Return the (x, y) coordinate for the center point of the cell that contains the specified text.  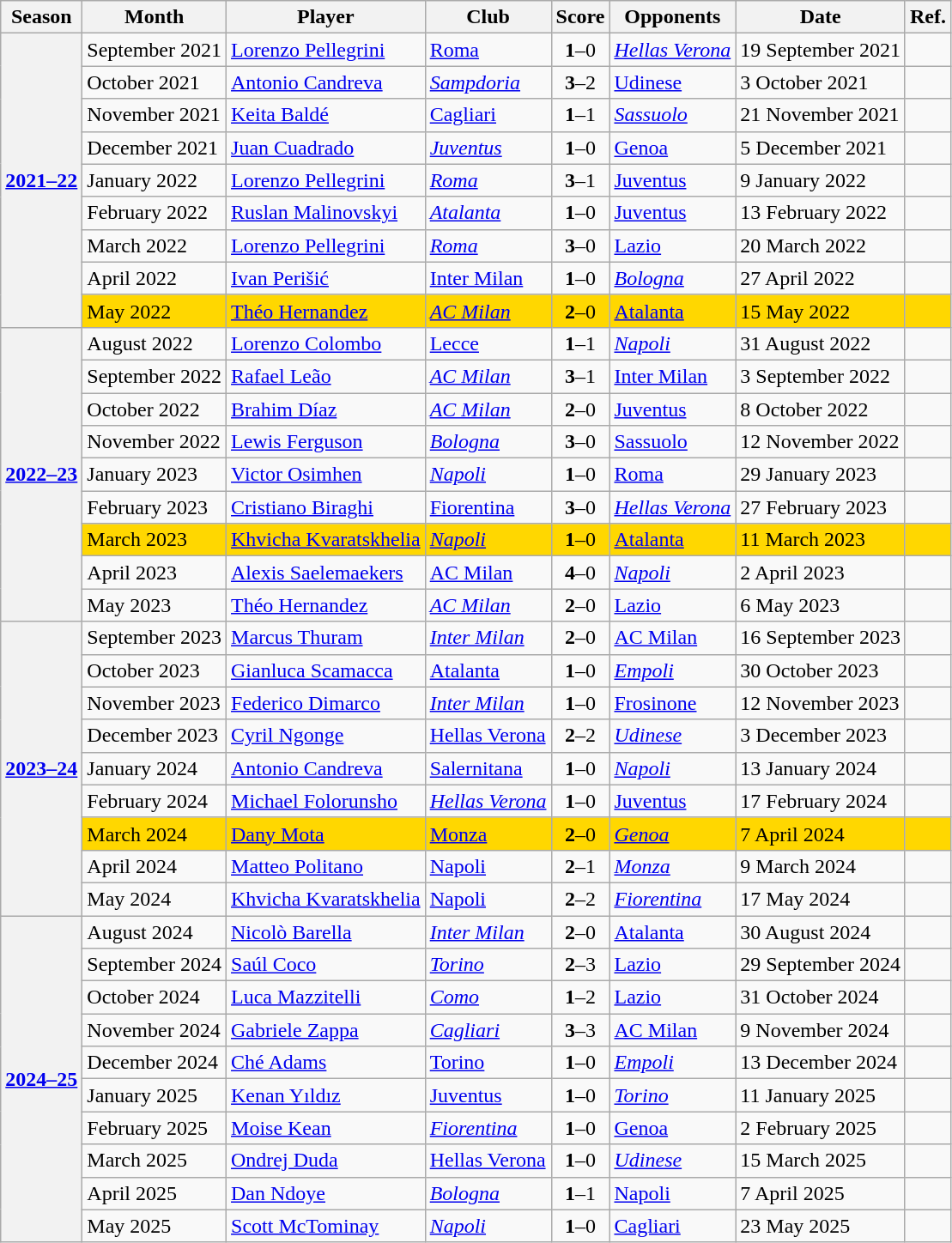
11 January 2025 (821, 1095)
Como (488, 997)
Alexis Saelemaekers (326, 573)
Cristiano Biraghi (326, 507)
January 2023 (155, 475)
Score (580, 17)
October 2024 (155, 997)
February 2023 (155, 507)
January 2025 (155, 1095)
Keita Baldé (326, 115)
7 April 2025 (821, 1193)
March 2024 (155, 834)
January 2022 (155, 180)
Frosinone (673, 703)
Dany Mota (326, 834)
Luca Mazzitelli (326, 997)
Season (41, 17)
Kenan Yıldız (326, 1095)
March 2022 (155, 246)
Moise Kean (326, 1128)
3 October 2021 (821, 82)
4–0 (580, 573)
Ref. (927, 17)
Marcus Thuram (326, 638)
3 December 2023 (821, 736)
31 October 2024 (821, 997)
Date (821, 17)
December 2024 (155, 1063)
Federico Dimarco (326, 703)
March 2025 (155, 1161)
2023–24 (41, 769)
9 March 2024 (821, 866)
Gabriele Zappa (326, 1030)
11 March 2023 (821, 540)
Brahim Díaz (326, 409)
September 2021 (155, 50)
November 2021 (155, 115)
Club (488, 17)
30 October 2023 (821, 670)
Scott McTominay (326, 1226)
2 April 2023 (821, 573)
August 2024 (155, 931)
Lewis Ferguson (326, 442)
Ché Adams (326, 1063)
12 November 2023 (821, 703)
27 February 2023 (821, 507)
17 February 2024 (821, 801)
Ruslan Malinovskyi (326, 213)
29 January 2023 (821, 475)
2021–22 (41, 180)
May 2023 (155, 605)
Michael Folorunsho (326, 801)
April 2024 (155, 866)
December 2021 (155, 148)
2 February 2025 (821, 1128)
February 2022 (155, 213)
30 August 2024 (821, 931)
15 May 2022 (821, 311)
12 November 2022 (821, 442)
9 November 2024 (821, 1030)
May 2022 (155, 311)
Ivan Perišić (326, 278)
January 2024 (155, 768)
December 2023 (155, 736)
September 2024 (155, 965)
7 April 2024 (821, 834)
October 2023 (155, 670)
September 2023 (155, 638)
April 2025 (155, 1193)
31 August 2022 (821, 343)
29 September 2024 (821, 965)
19 September 2021 (821, 50)
9 January 2022 (821, 180)
2–1 (580, 866)
November 2022 (155, 442)
1–2 (580, 997)
Ondrej Duda (326, 1161)
Lorenzo Colombo (326, 343)
Juan Cuadrado (326, 148)
5 December 2021 (821, 148)
13 December 2024 (821, 1063)
Rafael Leão (326, 376)
23 May 2025 (821, 1226)
March 2023 (155, 540)
27 April 2022 (821, 278)
Salernitana (488, 768)
Cyril Ngonge (326, 736)
20 March 2022 (821, 246)
3–3 (580, 1030)
Lecce (488, 343)
2024–25 (41, 1078)
Opponents (673, 17)
October 2022 (155, 409)
6 May 2023 (821, 605)
15 March 2025 (821, 1161)
April 2023 (155, 573)
September 2022 (155, 376)
8 October 2022 (821, 409)
May 2025 (155, 1226)
3 September 2022 (821, 376)
2022–23 (41, 474)
Nicolò Barella (326, 931)
13 January 2024 (821, 768)
October 2021 (155, 82)
Gianluca Scamacca (326, 670)
13 February 2022 (821, 213)
February 2025 (155, 1128)
Matteo Politano (326, 866)
Saúl Coco (326, 965)
16 September 2023 (821, 638)
Month (155, 17)
2–3 (580, 965)
Player (326, 17)
February 2024 (155, 801)
Sampdoria (488, 82)
Victor Osimhen (326, 475)
August 2022 (155, 343)
November 2023 (155, 703)
3–2 (580, 82)
May 2024 (155, 899)
17 May 2024 (821, 899)
Dan Ndoye (326, 1193)
21 November 2021 (821, 115)
April 2022 (155, 278)
November 2024 (155, 1030)
